Pinpoint the cell where the given text exists, returning its (X, Y) midpoint coordinate. 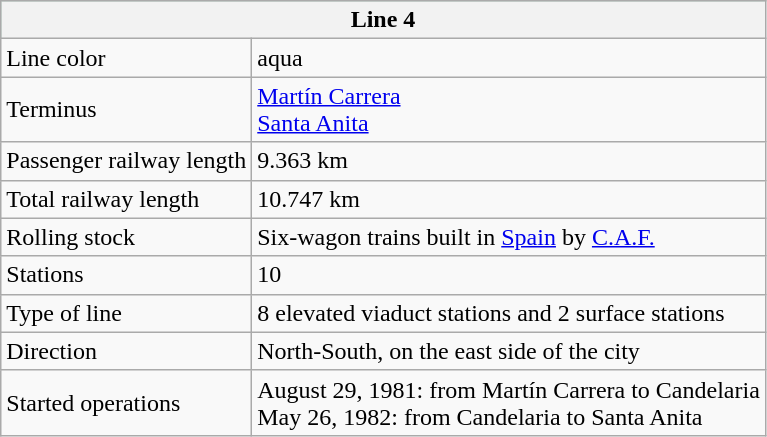
Martín Carrera Santa Anita (509, 110)
aqua (509, 58)
Terminus (126, 110)
Passenger railway length (126, 161)
9.363 km (509, 161)
Six-wagon trains built in Spain by C.A.F. (509, 237)
Stations (126, 275)
Type of line (126, 313)
North-South, on the east side of the city (509, 351)
8 elevated viaduct stations and 2 surface stations (509, 313)
10 (509, 275)
Line 4 (384, 20)
10.747 km (509, 199)
Line color (126, 58)
Total railway length (126, 199)
Rolling stock (126, 237)
Started operations (126, 402)
Direction (126, 351)
August 29, 1981: from Martín Carrera to Candelaria May 26, 1982: from Candelaria to Santa Anita (509, 402)
